Detect which cell encompasses the target text, then output its (x, y) center coordinate. 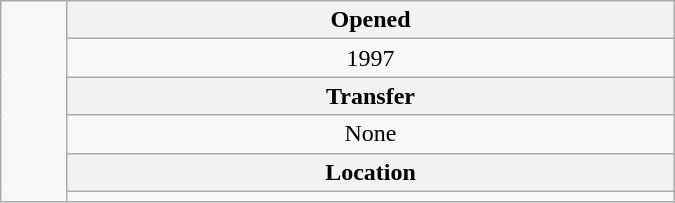
None (370, 134)
1997 (370, 58)
Opened (370, 20)
Location (370, 172)
Transfer (370, 96)
